Search for the cell housing the specified text and yield its [x, y] center coordinate. 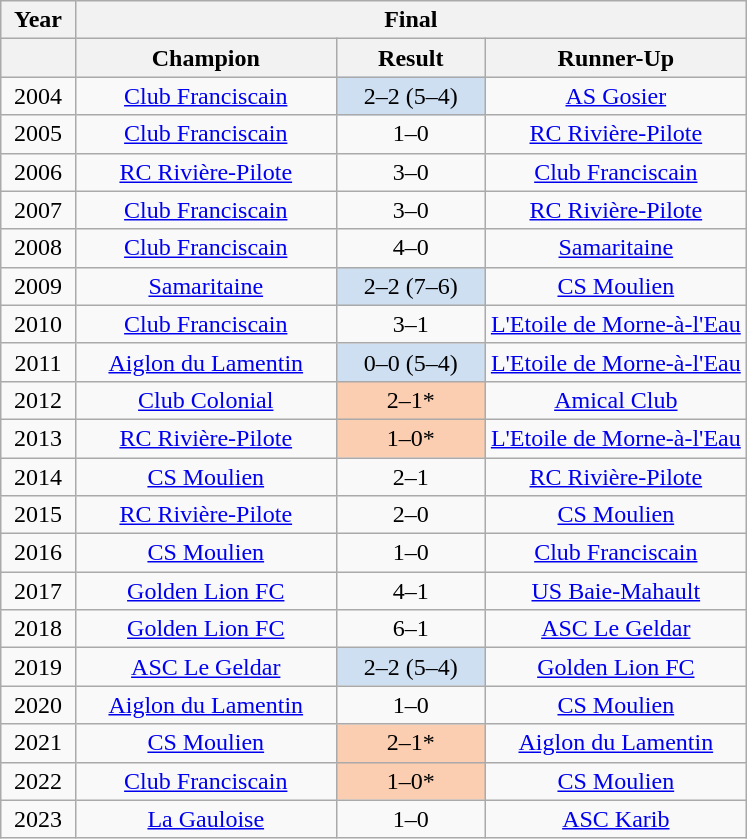
2–0 [410, 515]
2008 [38, 248]
AS Gosier [616, 96]
4–1 [410, 591]
2014 [38, 477]
2017 [38, 591]
Final [410, 20]
2021 [38, 743]
Champion [206, 58]
2016 [38, 553]
2009 [38, 286]
2011 [38, 362]
Result [410, 58]
2023 [38, 819]
4–0 [410, 248]
3–1 [410, 324]
2012 [38, 400]
Amical Club [616, 400]
La Gauloise [206, 819]
2007 [38, 210]
ASC Karib [616, 819]
Club Colonial [206, 400]
2005 [38, 134]
2022 [38, 781]
2006 [38, 172]
2–2 (7–6) [410, 286]
2004 [38, 96]
2013 [38, 438]
2019 [38, 667]
6–1 [410, 629]
2015 [38, 515]
2010 [38, 324]
2020 [38, 705]
Runner-Up [616, 58]
Year [38, 20]
2018 [38, 629]
2–1 [410, 477]
US Baie-Mahault [616, 591]
0–0 (5–4) [410, 362]
